Return the (x, y) coordinate for the center point of the cell that contains the specified text.  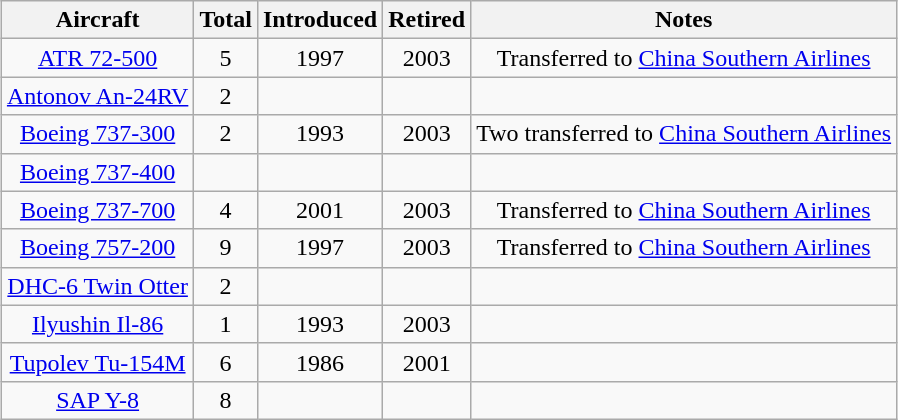
Introduced (320, 20)
1986 (320, 362)
5 (226, 58)
ATR 72-500 (97, 58)
9 (226, 248)
DHC-6 Twin Otter (97, 286)
Boeing 737-400 (97, 172)
SAP Y-8 (97, 400)
1 (226, 324)
Total (226, 20)
Ilyushin Il-86 (97, 324)
6 (226, 362)
Boeing 737-300 (97, 134)
Retired (427, 20)
Aircraft (97, 20)
Antonov An-24RV (97, 96)
4 (226, 210)
Boeing 737-700 (97, 210)
Notes (684, 20)
Boeing 757-200 (97, 248)
Two transferred to China Southern Airlines (684, 134)
8 (226, 400)
Tupolev Tu-154M (97, 362)
